Locate the cell with the specified text and output its (x, y) center coordinate. 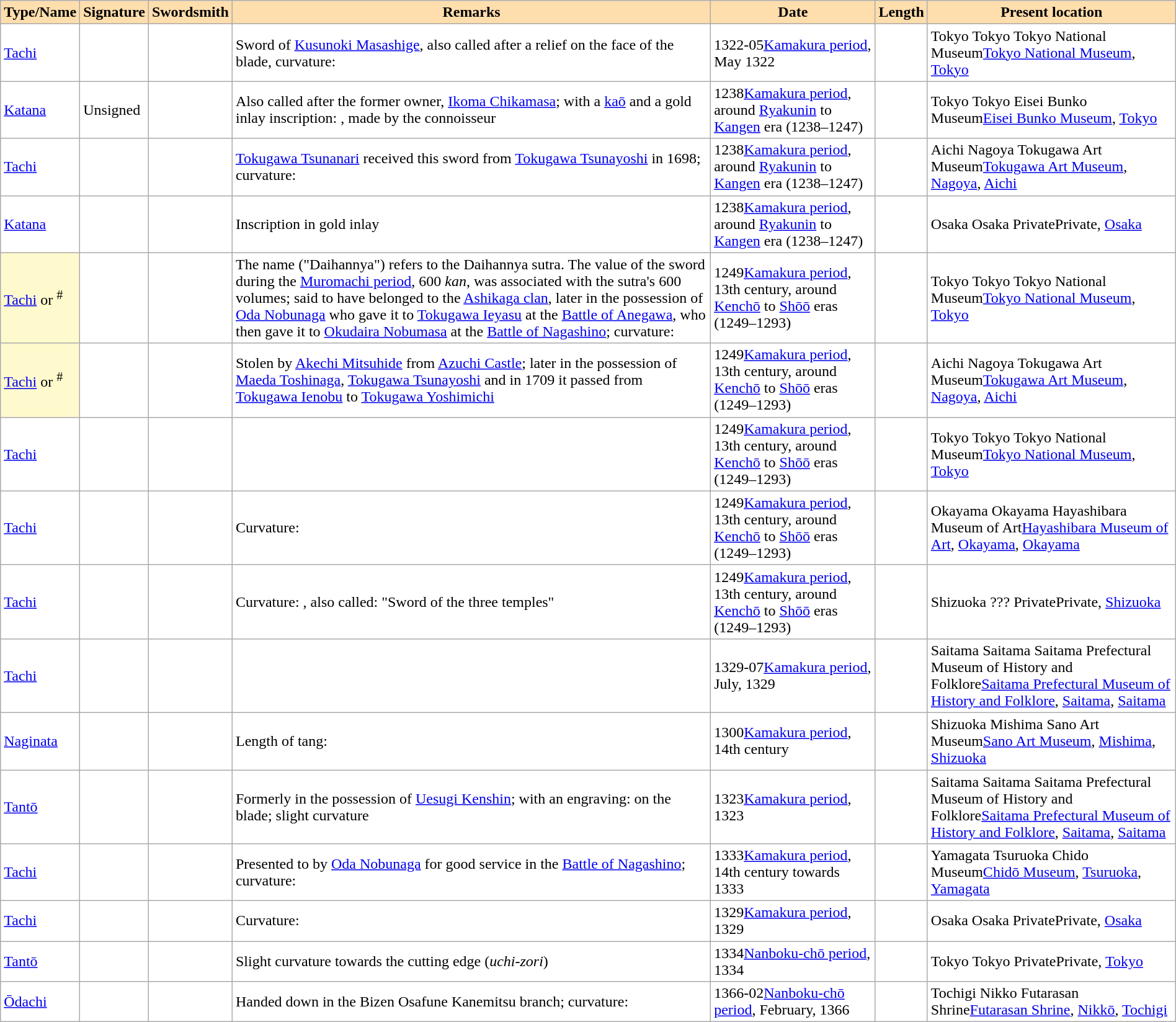
Unsigned (114, 110)
1329-07Kamakura period, July, 1329 (793, 675)
1366-02Nanboku-chō period, February, 1366 (793, 1002)
Also called after the former owner, Ikoma Chikamasa; with a kaō and a gold inlay inscription: , made by the connoisseur (471, 110)
Shizuoka ??? PrivatePrivate, Shizuoka (1051, 602)
1300Kamakura period, 14th century (793, 741)
Length of tang: (471, 741)
Tochigi Nikko Futarasan ShrineFutarasan Shrine, Nikkō, Tochigi (1051, 1002)
Date (793, 12)
1322-05Kamakura period, May 1322 (793, 53)
Presented to by Oda Nobunaga for good service in the Battle of Nagashino; curvature: (471, 872)
Remarks (471, 12)
Tokyo Tokyo Eisei Bunko MuseumEisei Bunko Museum, Tokyo (1051, 110)
Tokyo Tokyo PrivatePrivate, Tokyo (1051, 962)
Signature (114, 12)
Sword of Kusunoki Masashige, also called after a relief on the face of the blade, curvature: (471, 53)
Type/Name (40, 12)
Handed down in the Bizen Osafune Kanemitsu branch; curvature: (471, 1002)
Naginata (40, 741)
Okayama Okayama Hayashibara Museum of ArtHayashibara Museum of Art, Okayama, Okayama (1051, 527)
Swordsmith (190, 12)
1333Kamakura period, 14th century towards 1333 (793, 872)
1334Nanboku-chō period, 1334 (793, 962)
Inscription in gold inlay (471, 224)
Shizuoka Mishima Sano Art MuseumSano Art Museum, Mishima, Shizuoka (1051, 741)
Ōdachi (40, 1002)
Tokugawa Tsunanari received this sword from Tokugawa Tsunayoshi in 1698; curvature: (471, 167)
Length (901, 12)
Curvature: , also called: "Sword of the three temples" (471, 602)
Present location (1051, 12)
1323Kamakura period, 1323 (793, 807)
1329Kamakura period, 1329 (793, 921)
Slight curvature towards the cutting edge (uchi-zori) (471, 962)
Yamagata Tsuruoka Chido MuseumChidō Museum, Tsuruoka, Yamagata (1051, 872)
Formerly in the possession of Uesugi Kenshin; with an engraving: on the blade; slight curvature (471, 807)
